Pinpoint the cell where the given text exists, returning its [x, y] midpoint coordinate. 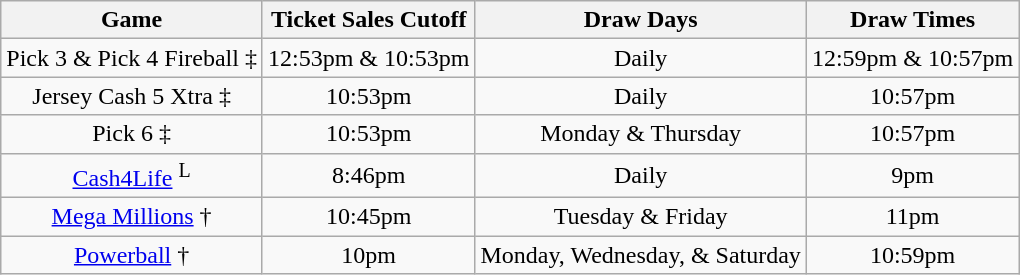
Ticket Sales Cutoff [368, 20]
Monday, Wednesday, & Saturday [641, 255]
11pm [912, 217]
12:53pm & 10:53pm [368, 58]
8:46pm [368, 176]
Mega Millions † [132, 217]
Pick 3 & Pick 4 Fireball ‡ [132, 58]
Draw Times [912, 20]
12:59pm & 10:57pm [912, 58]
Draw Days [641, 20]
Pick 6 ‡ [132, 134]
Jersey Cash 5 Xtra ‡ [132, 96]
10:45pm [368, 217]
Monday & Thursday [641, 134]
Powerball † [132, 255]
Cash4Life L [132, 176]
10:59pm [912, 255]
9pm [912, 176]
Tuesday & Friday [641, 217]
10pm [368, 255]
Game [132, 20]
